Pinpoint the cell where the given text exists, returning its (x, y) midpoint coordinate. 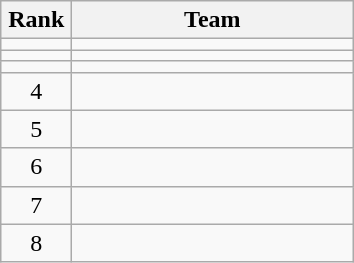
5 (36, 129)
Rank (36, 20)
8 (36, 243)
Team (212, 20)
6 (36, 167)
7 (36, 205)
4 (36, 91)
